Scan for the cell matching the given text and deliver its (X, Y) coordinate at center. 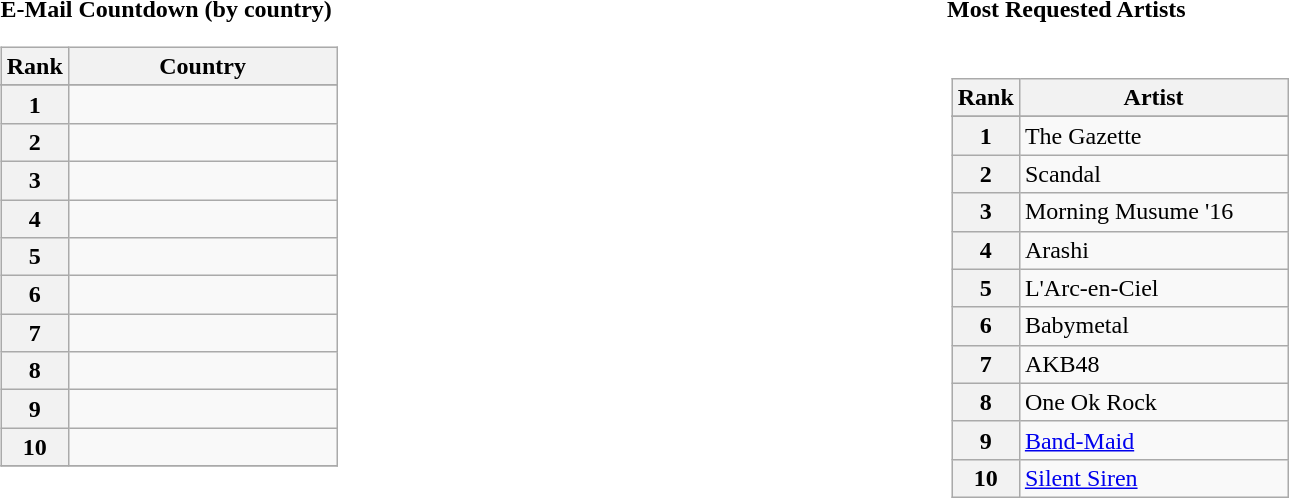
One Ok Rock (1153, 402)
Arashi (1153, 250)
Silent Siren (1153, 478)
Scandal (1153, 174)
Artist (1153, 98)
Babymetal (1153, 326)
L'Arc-en-Ciel (1153, 288)
The Gazette (1153, 136)
Band-Maid (1153, 440)
Morning Musume '16 (1153, 212)
AKB48 (1153, 364)
Country (202, 66)
